Detect which cell encompasses the target text, then output its [X, Y] center coordinate. 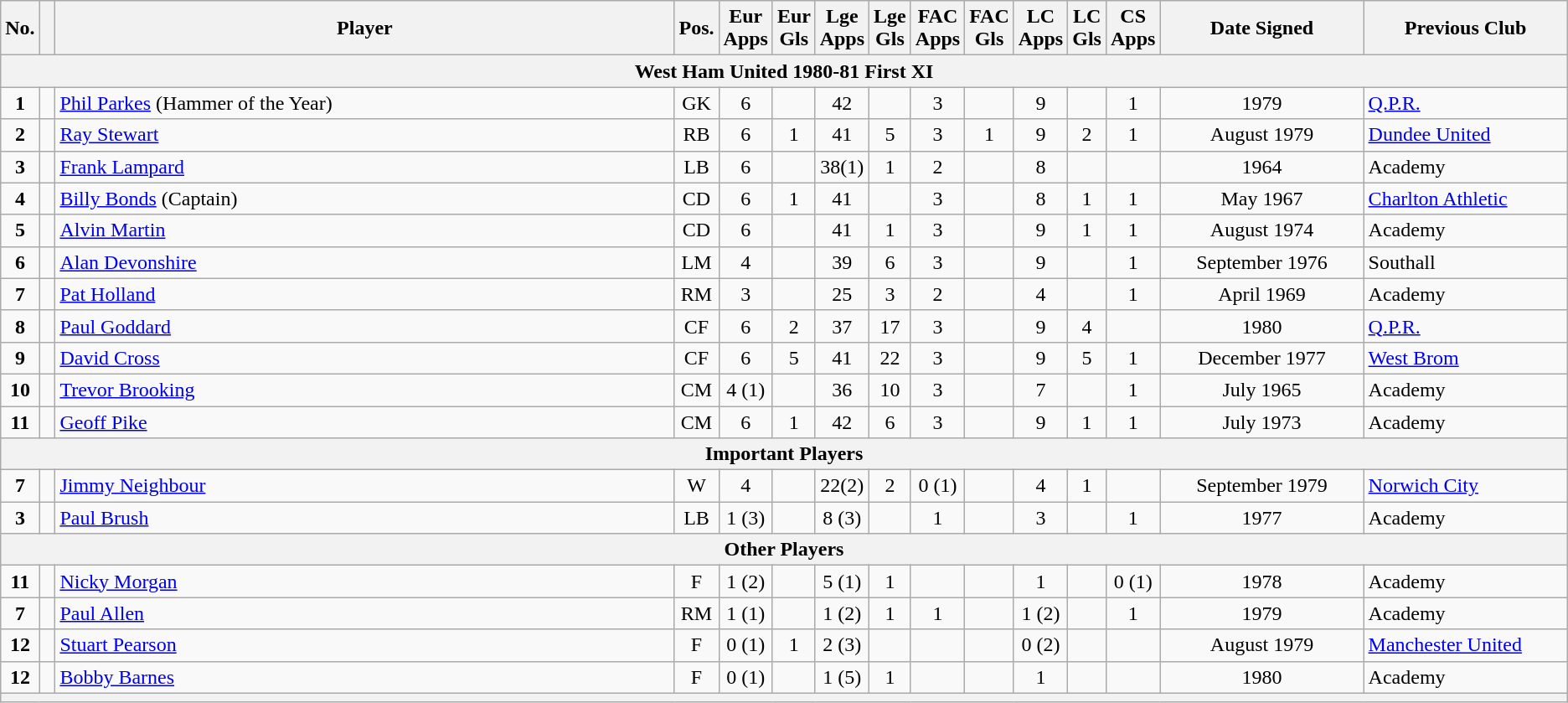
1978 [1261, 582]
Eur Apps [745, 28]
Date Signed [1261, 28]
July 1973 [1261, 421]
Lge Apps [842, 28]
August 1974 [1261, 230]
West Ham United 1980-81 First XI [784, 71]
Charlton Athletic [1466, 199]
Nicky Morgan [365, 582]
LC Apps [1040, 28]
22 [890, 358]
Previous Club [1466, 28]
FAC Gls [990, 28]
Geoff Pike [365, 421]
RB [697, 135]
1 (5) [842, 677]
West Brom [1466, 358]
1 (1) [745, 613]
4 (1) [745, 390]
Jimmy Neighbour [365, 486]
Important Players [784, 454]
37 [842, 326]
Dundee United [1466, 135]
Norwich City [1466, 486]
Player [365, 28]
May 1967 [1261, 199]
Billy Bonds (Captain) [365, 199]
CS Apps [1132, 28]
Manchester United [1466, 645]
22(2) [842, 486]
Bobby Barnes [365, 677]
Southall [1466, 262]
W [697, 486]
Ray Stewart [365, 135]
April 1969 [1261, 294]
September 1979 [1261, 486]
Pat Holland [365, 294]
1977 [1261, 518]
Pos. [697, 28]
LM [697, 262]
8 (3) [842, 518]
GK [697, 103]
39 [842, 262]
Frank Lampard [365, 167]
Paul Brush [365, 518]
38(1) [842, 167]
LC Gls [1087, 28]
5 (1) [842, 582]
Alan Devonshire [365, 262]
Other Players [784, 550]
Phil Parkes (Hammer of the Year) [365, 103]
Trevor Brooking [365, 390]
Lge Gls [890, 28]
1964 [1261, 167]
Paul Allen [365, 613]
David Cross [365, 358]
No. [20, 28]
December 1977 [1261, 358]
0 (2) [1040, 645]
September 1976 [1261, 262]
Alvin Martin [365, 230]
2 (3) [842, 645]
Eur Gls [794, 28]
17 [890, 326]
Stuart Pearson [365, 645]
25 [842, 294]
FAC Apps [937, 28]
July 1965 [1261, 390]
1 (3) [745, 518]
36 [842, 390]
Paul Goddard [365, 326]
